Return (X, Y) of the center of cell containing provided text 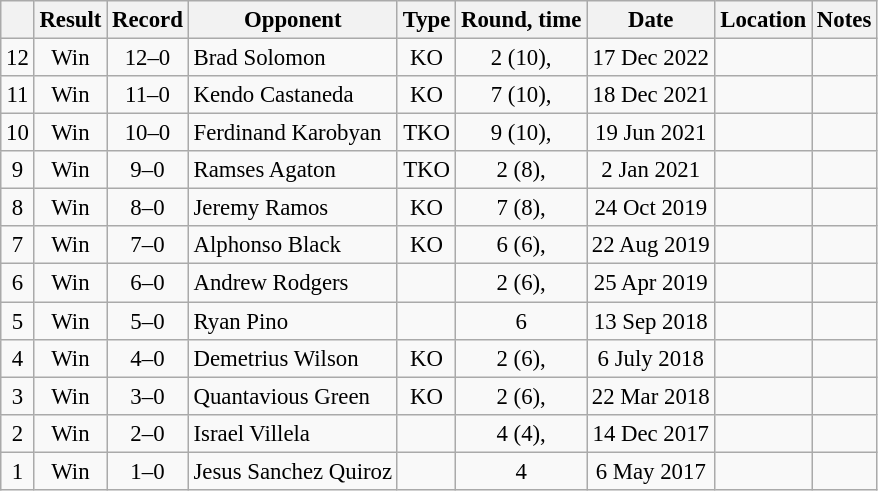
2 (18, 433)
4 (4), (522, 433)
Record (148, 20)
11–0 (148, 95)
17 Dec 2022 (651, 58)
2 Jan 2021 (651, 170)
Jeremy Ramos (292, 208)
9 (18, 170)
2 (10), (522, 58)
2 (8), (522, 170)
6–0 (148, 283)
8–0 (148, 208)
7 (18, 245)
6 July 2018 (651, 358)
Israel Villela (292, 433)
3–0 (148, 396)
Ferdinand Karobyan (292, 133)
Jesus Sanchez Quiroz (292, 471)
7 (8), (522, 208)
Opponent (292, 20)
22 Mar 2018 (651, 396)
8 (18, 208)
Kendo Castaneda (292, 95)
12–0 (148, 58)
24 Oct 2019 (651, 208)
10 (18, 133)
Notes (844, 20)
Brad Solomon (292, 58)
Ramses Agaton (292, 170)
13 Sep 2018 (651, 321)
Quantavious Green (292, 396)
Andrew Rodgers (292, 283)
Type (426, 20)
11 (18, 95)
7–0 (148, 245)
Location (764, 20)
25 Apr 2019 (651, 283)
1–0 (148, 471)
19 Jun 2021 (651, 133)
18 Dec 2021 (651, 95)
22 Aug 2019 (651, 245)
12 (18, 58)
9–0 (148, 170)
7 (10), (522, 95)
Demetrius Wilson (292, 358)
1 (18, 471)
Ryan Pino (292, 321)
6 (6), (522, 245)
6 May 2017 (651, 471)
3 (18, 396)
5 (18, 321)
Result (70, 20)
10–0 (148, 133)
Round, time (522, 20)
14 Dec 2017 (651, 433)
Alphonso Black (292, 245)
2–0 (148, 433)
5–0 (148, 321)
9 (10), (522, 133)
4–0 (148, 358)
Date (651, 20)
